Return the (X, Y) coordinate for the center point of the cell that contains the specified text.  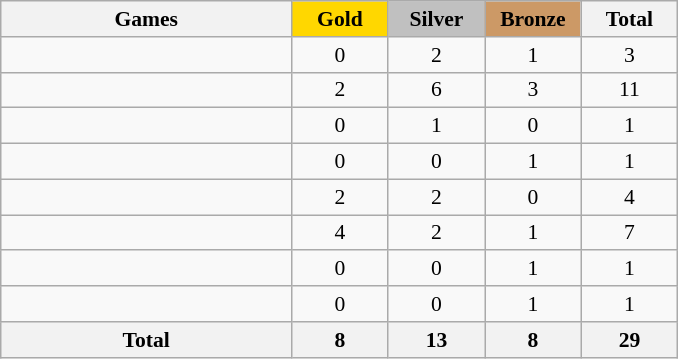
6 (436, 90)
7 (630, 233)
Bronze (534, 19)
13 (436, 340)
Games (146, 19)
Silver (436, 19)
Gold (340, 19)
29 (630, 340)
11 (630, 90)
